From the cell containing the given text, extract its center point as (x, y) coordinate. 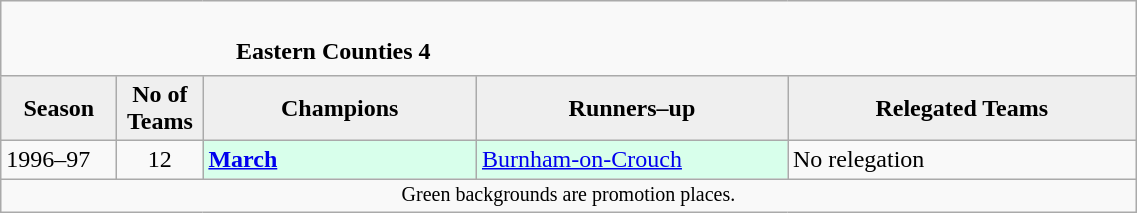
Runners–up (632, 108)
No relegation (962, 159)
Green backgrounds are promotion places. (568, 194)
Relegated Teams (962, 108)
1996–97 (59, 159)
Season (59, 108)
12 (160, 159)
March (340, 159)
Champions (340, 108)
Burnham-on-Crouch (632, 159)
No of Teams (160, 108)
